Return (X, Y) of the center of cell containing provided text 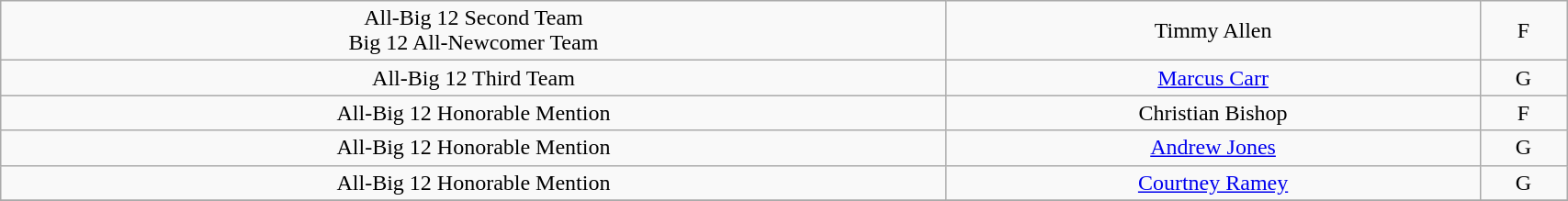
Christian Bishop (1213, 113)
All-Big 12 Second TeamBig 12 All-Newcomer Team (474, 31)
Courtney Ramey (1213, 183)
Timmy Allen (1213, 31)
All-Big 12 Third Team (474, 78)
Andrew Jones (1213, 148)
Marcus Carr (1213, 78)
